Provide the [x, y] coordinate of the cell's center where the given text is located.  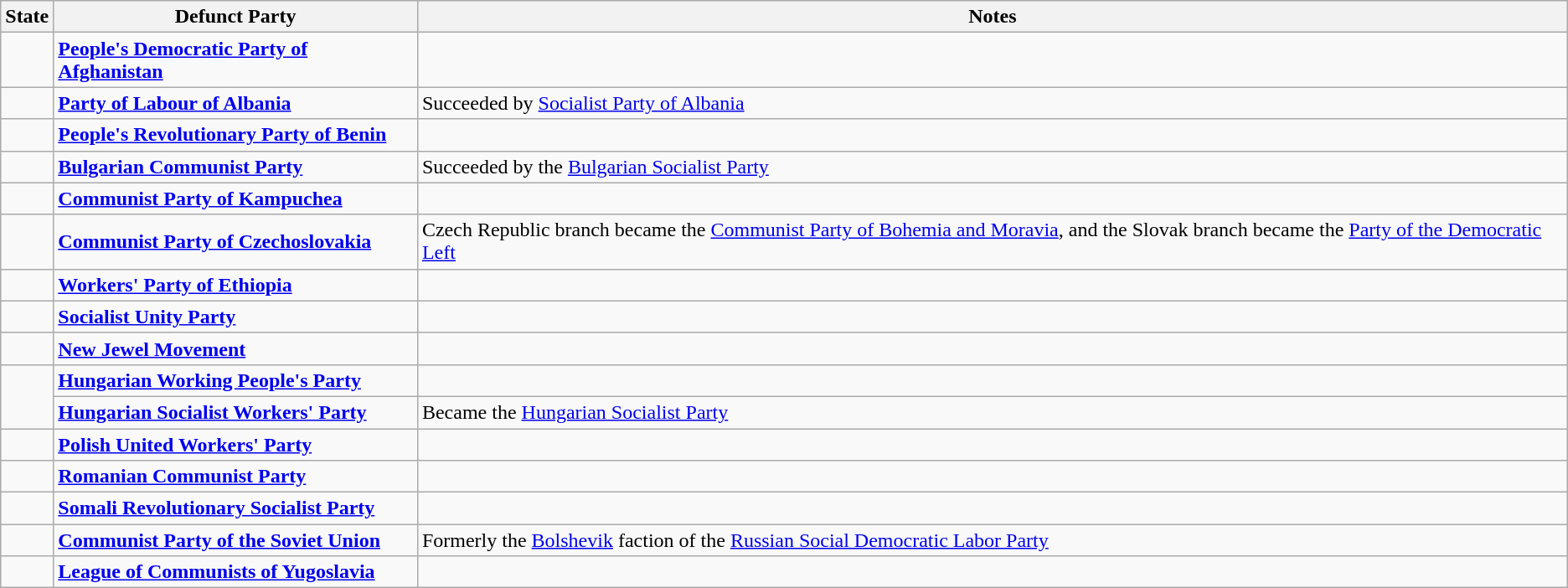
Hungarian Working People's Party [236, 380]
Succeeded by the Bulgarian Socialist Party [992, 167]
League of Communists of Yugoslavia [236, 572]
Communist Party of Kampuchea [236, 199]
Formerly the Bolshevik faction of the Russian Social Democratic Labor Party [992, 540]
Socialist Unity Party [236, 317]
Party of Labour of Albania [236, 103]
Communist Party of Czechoslovakia [236, 241]
Workers' Party of Ethiopia [236, 285]
People's Revolutionary Party of Benin [236, 135]
Polish United Workers' Party [236, 445]
Communist Party of the Soviet Union [236, 540]
State [27, 17]
Succeeded by Socialist Party of Albania [992, 103]
Romanian Communist Party [236, 477]
Somali Revolutionary Socialist Party [236, 508]
People's Democratic Party of Afghanistan [236, 60]
Hungarian Socialist Workers' Party [236, 412]
Became the Hungarian Socialist Party [992, 412]
Notes [992, 17]
Defunct Party [236, 17]
New Jewel Movement [236, 348]
Bulgarian Communist Party [236, 167]
Czech Republic branch became the Communist Party of Bohemia and Moravia, and the Slovak branch became the Party of the Democratic Left [992, 241]
